Return the (x, y) coordinate for the center point of the cell that contains the specified text.  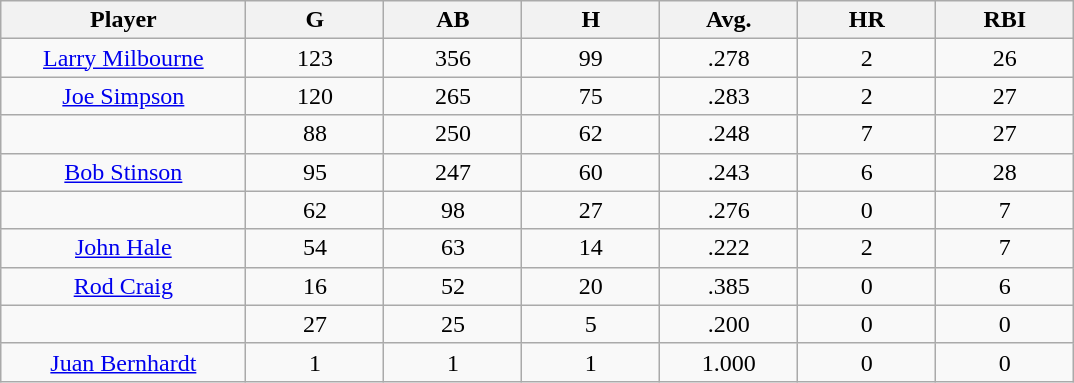
63 (453, 248)
H (591, 20)
60 (591, 172)
Joe Simpson (124, 96)
Bob Stinson (124, 172)
75 (591, 96)
.243 (729, 172)
.278 (729, 58)
Player (124, 20)
98 (453, 210)
54 (315, 248)
RBI (1005, 20)
25 (453, 324)
5 (591, 324)
95 (315, 172)
265 (453, 96)
247 (453, 172)
99 (591, 58)
1.000 (729, 362)
120 (315, 96)
Larry Milbourne (124, 58)
.283 (729, 96)
14 (591, 248)
.222 (729, 248)
26 (1005, 58)
88 (315, 134)
HR (867, 20)
28 (1005, 172)
.248 (729, 134)
.200 (729, 324)
250 (453, 134)
16 (315, 286)
20 (591, 286)
Avg. (729, 20)
John Hale (124, 248)
Rod Craig (124, 286)
.276 (729, 210)
Juan Bernhardt (124, 362)
AB (453, 20)
52 (453, 286)
.385 (729, 286)
123 (315, 58)
G (315, 20)
356 (453, 58)
